Extract the [X, Y] coordinate from the center of the cell holding the provided text.  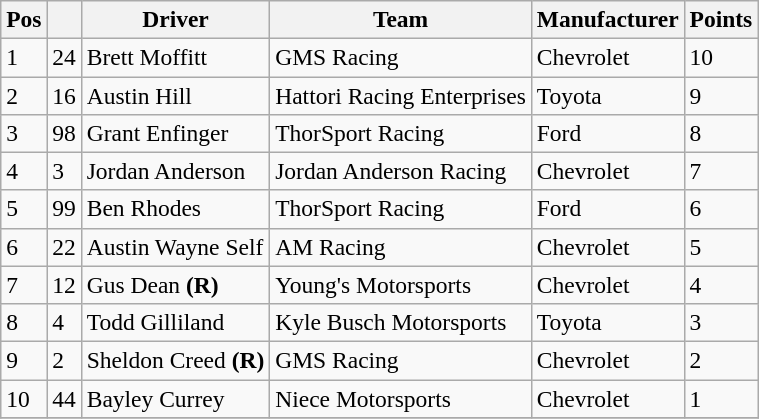
Kyle Busch Motorsports [401, 322]
12 [64, 285]
Pos [24, 19]
Gus Dean (R) [175, 285]
Ben Rhodes [175, 209]
Manufacturer [608, 19]
Young's Motorsports [401, 285]
Points [721, 19]
98 [64, 133]
Brett Moffitt [175, 57]
Jordan Anderson [175, 171]
Bayley Currey [175, 398]
Jordan Anderson Racing [401, 171]
Austin Hill [175, 95]
44 [64, 398]
Austin Wayne Self [175, 247]
22 [64, 247]
Todd Gilliland [175, 322]
Hattori Racing Enterprises [401, 95]
Sheldon Creed (R) [175, 360]
24 [64, 57]
Driver [175, 19]
Niece Motorsports [401, 398]
AM Racing [401, 247]
99 [64, 209]
Team [401, 19]
Grant Enfinger [175, 133]
16 [64, 95]
